Provide the [x, y] coordinate of the cell's center where the given text is located.  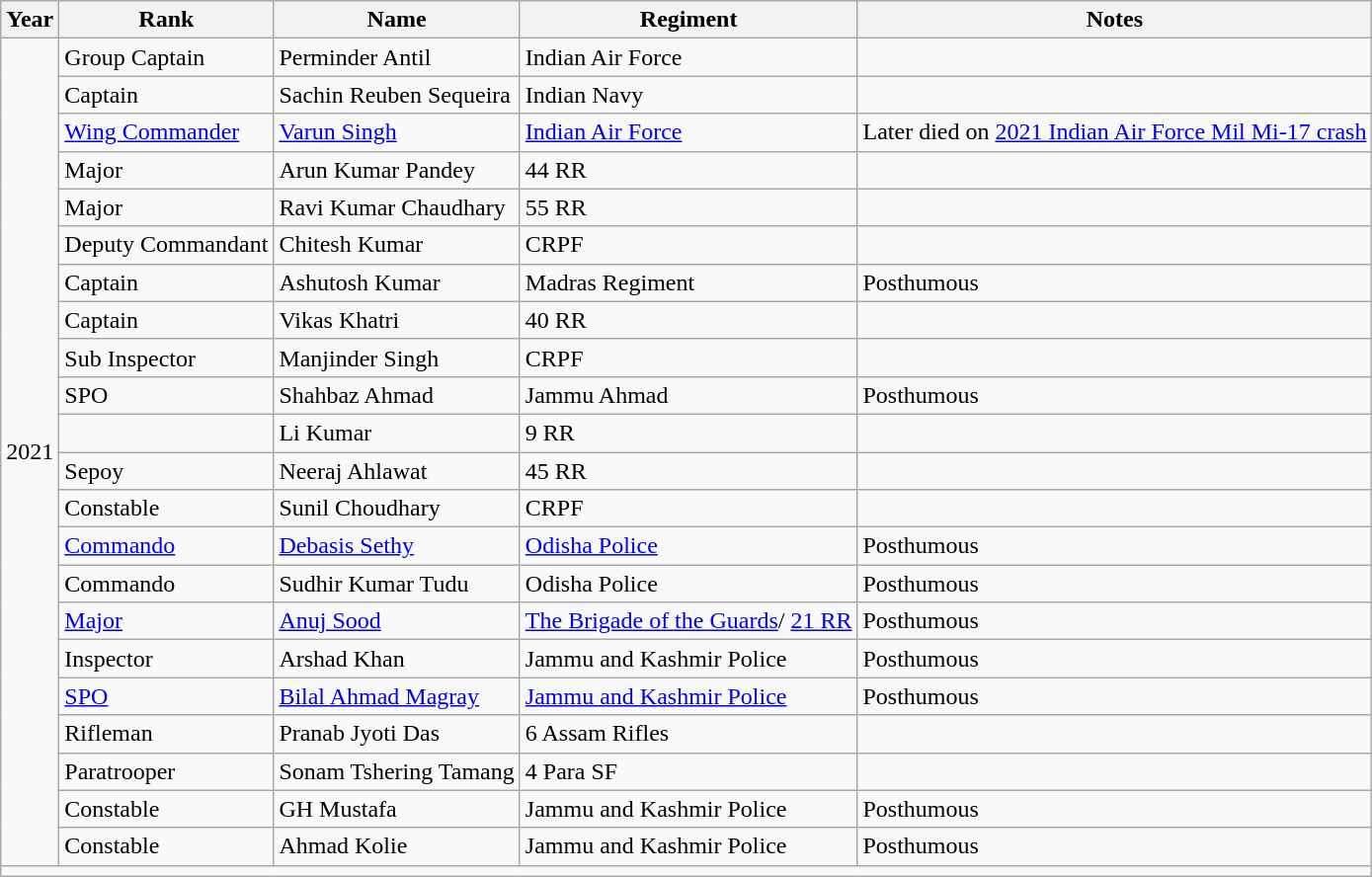
GH Mustafa [397, 809]
Neeraj Ahlawat [397, 471]
Notes [1114, 20]
Rank [166, 20]
Ahmad Kolie [397, 846]
Debasis Sethy [397, 546]
Rifleman [166, 734]
Sepoy [166, 471]
Perminder Antil [397, 57]
Shahbaz Ahmad [397, 395]
Wing Commander [166, 132]
Arun Kumar Pandey [397, 170]
Pranab Jyoti Das [397, 734]
Regiment [688, 20]
Jammu Ahmad [688, 395]
9 RR [688, 433]
44 RR [688, 170]
Group Captain [166, 57]
Sachin Reuben Sequeira [397, 95]
The Brigade of the Guards/ 21 RR [688, 621]
45 RR [688, 471]
Arshad Khan [397, 659]
Year [30, 20]
Sunil Choudhary [397, 509]
Deputy Commandant [166, 245]
6 Assam Rifles [688, 734]
2021 [30, 452]
Sub Inspector [166, 358]
Sonam Tshering Tamang [397, 771]
Paratrooper [166, 771]
40 RR [688, 320]
Varun Singh [397, 132]
4 Para SF [688, 771]
Anuj Sood [397, 621]
Indian Navy [688, 95]
Manjinder Singh [397, 358]
Later died on 2021 Indian Air Force Mil Mi-17 crash [1114, 132]
Sudhir Kumar Tudu [397, 584]
Madras Regiment [688, 282]
Name [397, 20]
Ravi Kumar Chaudhary [397, 207]
Ashutosh Kumar [397, 282]
55 RR [688, 207]
Li Kumar [397, 433]
Chitesh Kumar [397, 245]
Vikas Khatri [397, 320]
Inspector [166, 659]
Bilal Ahmad Magray [397, 696]
